Locate the cell with the specified text and output its [x, y] center coordinate. 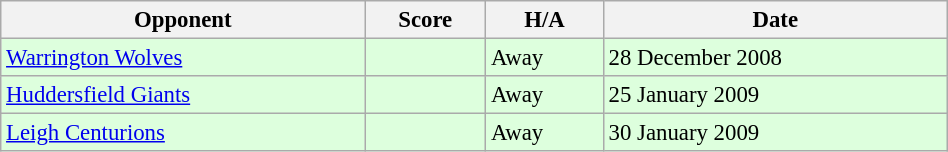
H/A [545, 20]
25 January 2009 [775, 95]
Leigh Centurions [183, 133]
Opponent [183, 20]
28 December 2008 [775, 58]
Warrington Wolves [183, 58]
Score [426, 20]
Huddersfield Giants [183, 95]
30 January 2009 [775, 133]
Date [775, 20]
